Pinpoint the cell where the given text exists, returning its [X, Y] midpoint coordinate. 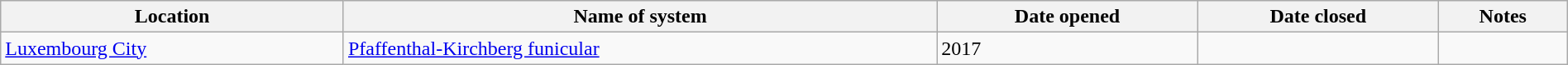
Date opened [1067, 17]
Name of system [640, 17]
2017 [1067, 48]
Location [172, 17]
Pfaffenthal-Kirchberg funicular [640, 48]
Notes [1503, 17]
Date closed [1318, 17]
Luxembourg City [172, 48]
